Identify which cell holds the provided text, then report its [x, y] central coordinate. 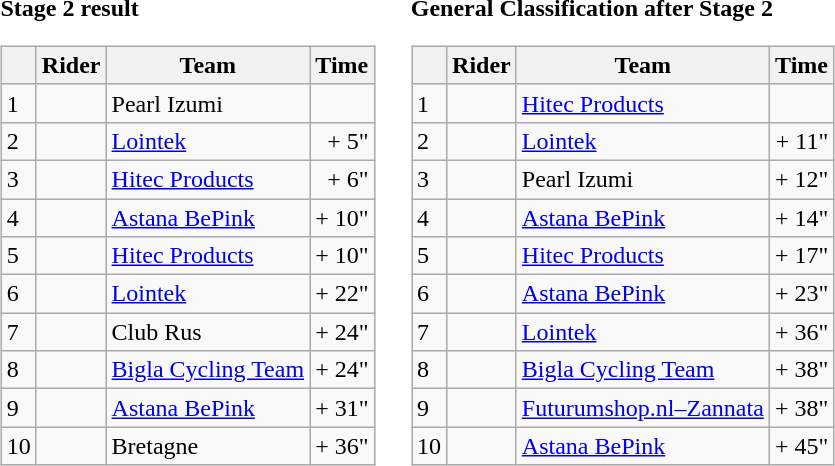
+ 17" [801, 256]
+ 22" [342, 294]
+ 45" [801, 446]
Futurumshop.nl–Zannata [642, 408]
+ 14" [801, 217]
Bretagne [208, 446]
+ 11" [801, 141]
+ 12" [801, 179]
+ 31" [342, 408]
+ 23" [801, 294]
Club Rus [208, 332]
+ 6" [342, 179]
+ 5" [342, 141]
